Identify which cell holds the provided text, then report its [X, Y] central coordinate. 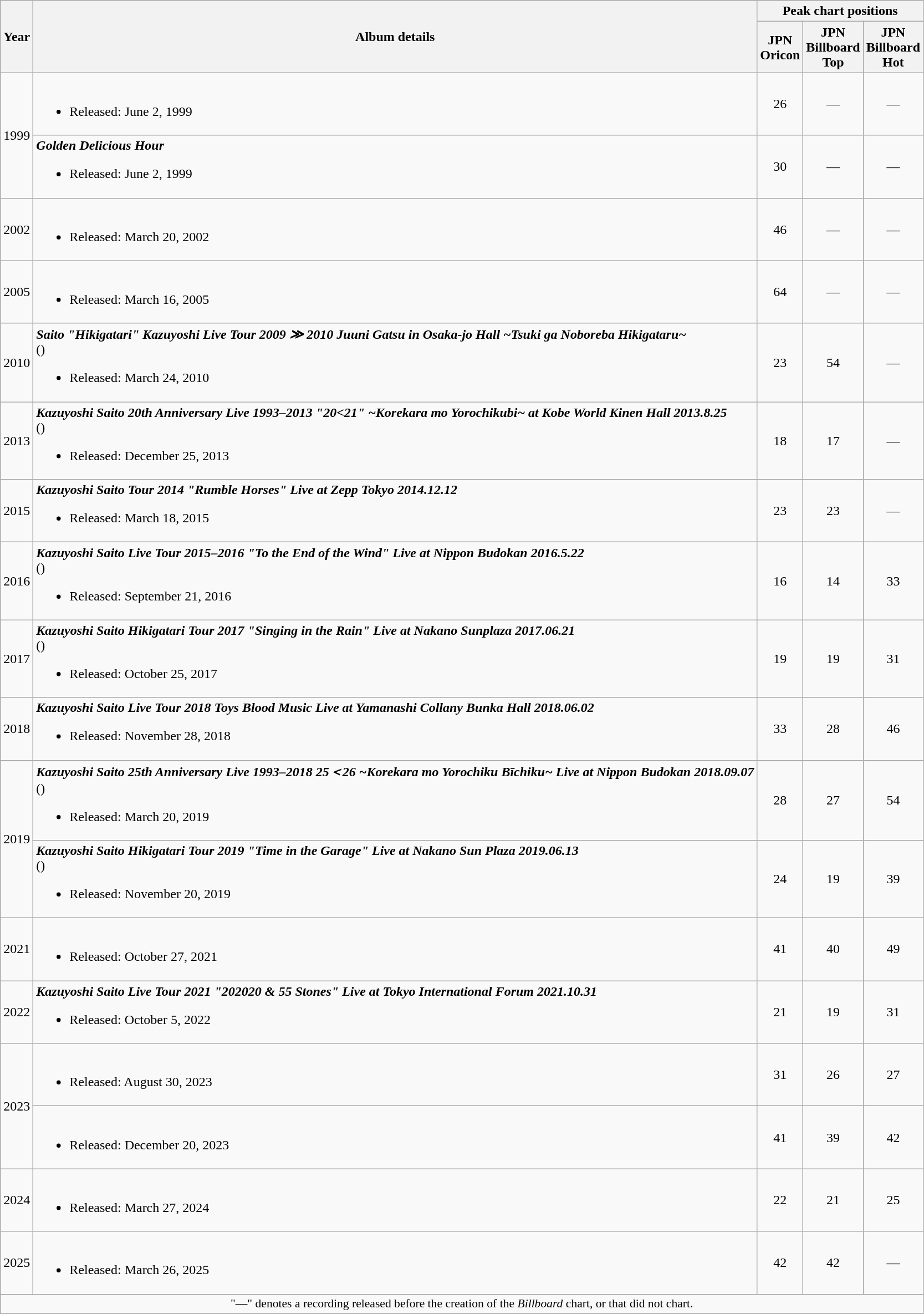
2005 [17, 292]
17 [833, 441]
Released: March 20, 2002 [395, 230]
22 [780, 1200]
Released: March 16, 2005 [395, 292]
Kazuyoshi Saito 20th Anniversary Live 1993–2013 "20<21" ~Korekara mo Yorochikubi~ at Kobe World Kinen Hall 2013.8.25()Released: December 25, 2013 [395, 441]
JPNBillboardHot [893, 47]
64 [780, 292]
40 [833, 949]
2024 [17, 1200]
Peak chart positions [840, 11]
2017 [17, 659]
2002 [17, 230]
24 [780, 879]
Kazuyoshi Saito Live Tour 2018 Toys Blood Music Live at Yamanashi Collany Bunka Hall 2018.06.02Released: November 28, 2018 [395, 729]
Released: March 26, 2025 [395, 1263]
2021 [17, 949]
JPNOricon [780, 47]
14 [833, 581]
Released: December 20, 2023 [395, 1138]
"—" denotes a recording released before the creation of the Billboard chart, or that did not chart. [462, 1304]
2025 [17, 1263]
2016 [17, 581]
Released: June 2, 1999 [395, 104]
2018 [17, 729]
JPNBillboardTop [833, 47]
25 [893, 1200]
Kazuyoshi Saito Hikigatari Tour 2019 "Time in the Garage" Live at Nakano Sun Plaza 2019.06.13()Released: November 20, 2019 [395, 879]
2015 [17, 511]
2013 [17, 441]
Album details [395, 37]
2019 [17, 839]
Kazuyoshi Saito Tour 2014 "Rumble Horses" Live at Zepp Tokyo 2014.12.12Released: March 18, 2015 [395, 511]
30 [780, 166]
Kazuyoshi Saito Live Tour 2015–2016 "To the End of the Wind" Live at Nippon Budokan 2016.5.22()Released: September 21, 2016 [395, 581]
Released: March 27, 2024 [395, 1200]
Released: August 30, 2023 [395, 1074]
1999 [17, 135]
18 [780, 441]
2023 [17, 1106]
Year [17, 37]
Kazuyoshi Saito 25th Anniversary Live 1993–2018 25＜26 ~Korekara mo Yorochiku Bīchiku~ Live at Nippon Budokan 2018.09.07()Released: March 20, 2019 [395, 801]
2010 [17, 363]
Saito "Hikigatari" Kazuyoshi Live Tour 2009 ≫ 2010 Juuni Gatsu in Osaka-jo Hall ~Tsuki ga Noboreba Hikigataru~()Released: March 24, 2010 [395, 363]
16 [780, 581]
Golden Delicious HourReleased: June 2, 1999 [395, 166]
49 [893, 949]
Kazuyoshi Saito Hikigatari Tour 2017 "Singing in the Rain" Live at Nakano Sunplaza 2017.06.21()Released: October 25, 2017 [395, 659]
Released: October 27, 2021 [395, 949]
Kazuyoshi Saito Live Tour 2021 "202020 & 55 Stones" Live at Tokyo International Forum 2021.10.31Released: October 5, 2022 [395, 1012]
2022 [17, 1012]
